From the cell containing the given text, extract its center point as [X, Y] coordinate. 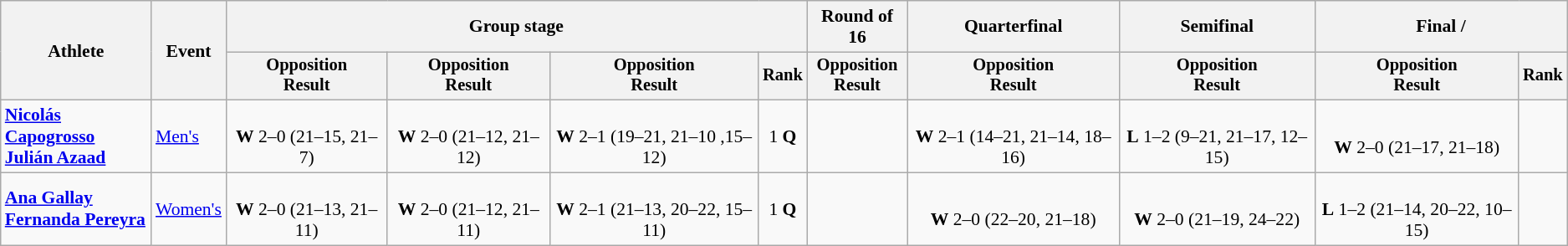
W 2–0 (22–20, 21–18) [1014, 209]
Round of 16 [858, 27]
Athlete [76, 50]
W 2–0 (21–19, 24–22) [1217, 209]
Group stage [517, 27]
L 1–2 (9–21, 21–17, 12–15) [1217, 137]
W 2–0 (21–13, 21–11) [306, 209]
Semifinal [1217, 27]
Men's [189, 137]
W 2–0 (21–12, 21–12) [468, 137]
W 2–1 (21–13, 20–22, 15–11) [654, 209]
Event [189, 50]
W 2–0 (21–15, 21–7) [306, 137]
Ana GallayFernanda Pereyra [76, 209]
W 2–0 (21–12, 21–11) [468, 209]
W 2–0 (21–17, 21–18) [1417, 137]
W 2–1 (14–21, 21–14, 18–16) [1014, 137]
Nicolás CapogrossoJulián Azaad [76, 137]
W 2–1 (19–21, 21–10 ,15–12) [654, 137]
Women's [189, 209]
Quarterfinal [1014, 27]
L 1–2 (21–14, 20–22, 10–15) [1417, 209]
Final / [1440, 27]
